Find where the given text appears and provide that cell's center as [X, Y] coordinate. 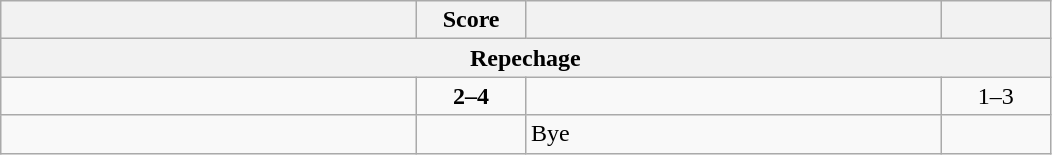
1–3 [996, 96]
Bye [733, 134]
Repechage [526, 58]
Score [472, 20]
2–4 [472, 96]
